Determine the (X, Y) coordinate at the center of the cell enclosing the given text.  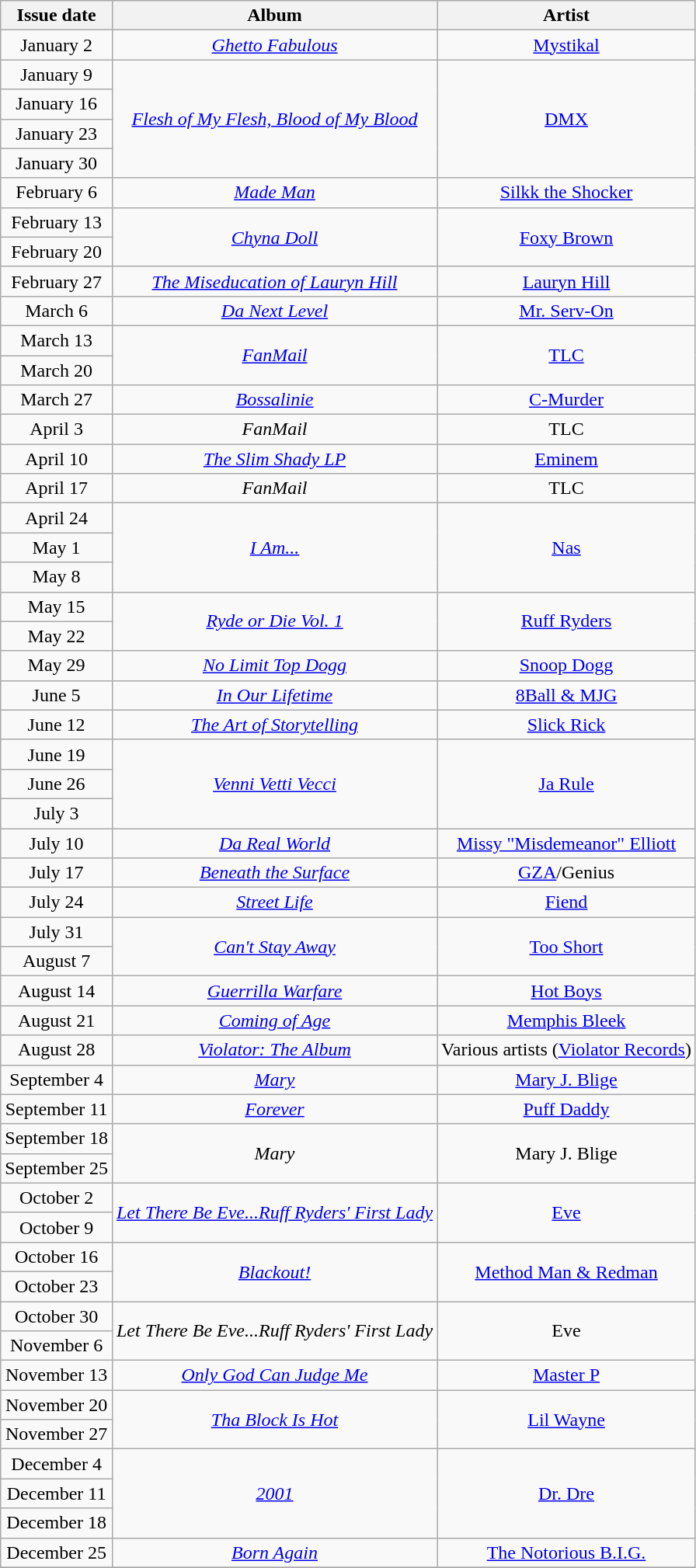
February 27 (57, 281)
February 13 (57, 222)
Eminem (567, 459)
May 1 (57, 548)
July 24 (57, 902)
April 17 (57, 488)
April 10 (57, 459)
Fiend (567, 902)
January 2 (57, 45)
Guerrilla Warfare (274, 991)
C-Murder (567, 400)
July 17 (57, 873)
Made Man (274, 193)
July 10 (57, 843)
Blackout! (274, 1271)
March 6 (57, 311)
April 3 (57, 429)
June 5 (57, 695)
Da Real World (274, 843)
Coming of Age (274, 1020)
DMX (567, 119)
In Our Lifetime (274, 695)
No Limit Top Dogg (274, 666)
February 20 (57, 252)
Too Short (567, 947)
Ja Rule (567, 784)
2001 (274, 1493)
8Ball & MJG (567, 695)
January 16 (57, 104)
Ghetto Fabulous (274, 45)
Ryde or Die Vol. 1 (274, 621)
Only God Can Judge Me (274, 1375)
Can't Stay Away (274, 947)
Dr. Dre (567, 1493)
October 23 (57, 1286)
March 13 (57, 340)
August 21 (57, 1020)
November 20 (57, 1405)
June 26 (57, 784)
Silkk the Shocker (567, 193)
May 29 (57, 666)
October 9 (57, 1227)
The Art of Storytelling (274, 725)
Bossalinie (274, 400)
Born Again (274, 1552)
October 2 (57, 1198)
Flesh of My Flesh, Blood of My Blood (274, 119)
Ruff Ryders (567, 621)
September 18 (57, 1139)
March 20 (57, 370)
Venni Vetti Vecci (274, 784)
Forever (274, 1109)
Snoop Dogg (567, 666)
June 12 (57, 725)
Mr. Serv-On (567, 311)
Mystikal (567, 45)
December 18 (57, 1523)
April 24 (57, 518)
March 27 (57, 400)
May 15 (57, 607)
Violator: The Album (274, 1050)
January 30 (57, 163)
May 8 (57, 577)
January 23 (57, 134)
Lauryn Hill (567, 281)
The Notorious B.I.G. (567, 1552)
October 30 (57, 1316)
The Miseducation of Lauryn Hill (274, 281)
Method Man & Redman (567, 1271)
Memphis Bleek (567, 1020)
Artist (567, 16)
September 25 (57, 1168)
Various artists (Violator Records) (567, 1050)
Missy "Misdemeanor" Elliott (567, 843)
Street Life (274, 902)
Slick Rick (567, 725)
Issue date (57, 16)
December 11 (57, 1493)
November 13 (57, 1375)
January 9 (57, 75)
The Slim Shady LP (274, 459)
Tha Block Is Hot (274, 1420)
I Am... (274, 548)
Nas (567, 548)
September 4 (57, 1080)
GZA/Genius (567, 873)
Puff Daddy (567, 1109)
Hot Boys (567, 991)
Lil Wayne (567, 1420)
September 11 (57, 1109)
Chyna Doll (274, 237)
Beneath the Surface (274, 873)
July 31 (57, 932)
August 7 (57, 961)
August 28 (57, 1050)
November 6 (57, 1346)
May 22 (57, 636)
July 3 (57, 813)
Master P (567, 1375)
Album (274, 16)
August 14 (57, 991)
Foxy Brown (567, 237)
Da Next Level (274, 311)
February 6 (57, 193)
June 19 (57, 754)
December 25 (57, 1552)
November 27 (57, 1434)
December 4 (57, 1464)
October 16 (57, 1257)
